Extract the (x, y) coordinate from the center of the cell holding the provided text.  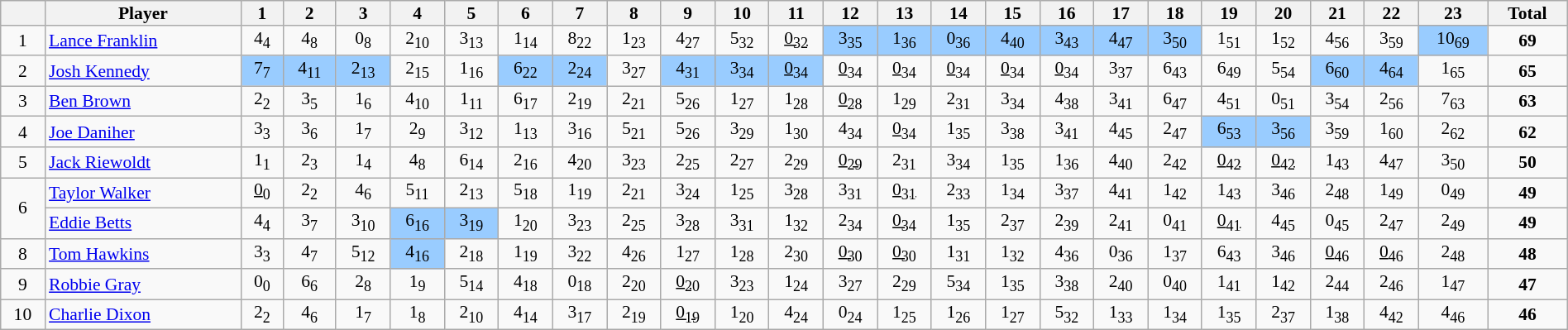
151 (1229, 41)
242 (1174, 162)
246 (1391, 285)
147 (1453, 285)
521 (633, 132)
456 (1336, 41)
50 (1528, 162)
1069 (1453, 41)
310 (362, 223)
410 (417, 101)
660 (1336, 71)
239 (1067, 223)
822 (579, 41)
141 (1229, 285)
534 (958, 285)
029 (850, 162)
240 (1121, 285)
464 (1391, 71)
Charlie Dixon (143, 314)
29 (417, 132)
442 (1391, 314)
354 (1336, 101)
63 (1528, 101)
116 (471, 71)
218 (471, 255)
647 (1174, 101)
049 (1453, 194)
434 (850, 132)
Ben Brown (143, 101)
Player (143, 13)
133 (1121, 314)
426 (633, 255)
343 (1067, 41)
312 (471, 132)
62 (1528, 132)
653 (1229, 132)
511 (417, 194)
241 (1121, 223)
12 (850, 13)
35 (309, 101)
113 (526, 132)
216 (526, 162)
262 (1453, 132)
032 (796, 41)
446 (1453, 314)
Tom Hawkins (143, 255)
233 (958, 194)
451 (1229, 101)
124 (796, 285)
65 (1528, 71)
329 (741, 132)
763 (1453, 101)
411 (309, 71)
554 (1284, 71)
616 (417, 223)
436 (1067, 255)
322 (579, 255)
66 (309, 285)
416 (417, 255)
028 (850, 101)
Robbie Gray (143, 285)
15 (1012, 13)
Joe Daniher (143, 132)
617 (526, 101)
622 (526, 71)
324 (688, 194)
356 (1284, 132)
234 (850, 223)
019 (688, 314)
08 (362, 41)
220 (633, 285)
512 (362, 255)
514 (471, 285)
051 (1284, 101)
215 (417, 71)
244 (1336, 285)
040 (1174, 285)
69 (1528, 41)
431 (688, 71)
317 (579, 314)
114 (526, 41)
020 (688, 285)
138 (1336, 314)
Josh Kennedy (143, 71)
649 (1229, 71)
313 (471, 41)
227 (741, 162)
319 (471, 223)
Eddie Betts (143, 223)
126 (958, 314)
111 (471, 101)
316 (579, 132)
335 (850, 41)
137 (1174, 255)
7 (579, 13)
20 (1284, 13)
21 (1336, 13)
36 (309, 132)
77 (262, 71)
438 (1067, 101)
13 (905, 13)
160 (1391, 132)
152 (1284, 41)
018 (579, 285)
Total (1528, 13)
518 (526, 194)
Lance Franklin (143, 41)
37 (309, 223)
28 (362, 285)
441 (1121, 194)
249 (1453, 223)
Taylor Walker (143, 194)
165 (1453, 71)
149 (1391, 194)
424 (796, 314)
131 (958, 255)
031 (905, 194)
230 (796, 255)
414 (526, 314)
427 (688, 41)
130 (796, 132)
045 (1336, 223)
129 (905, 101)
614 (471, 162)
024 (850, 314)
Jack Riewoldt (143, 162)
418 (526, 285)
256 (1391, 101)
224 (579, 71)
123 (633, 41)
420 (579, 162)
